Provide the (X, Y) coordinate of the cell's center where the given text is located.  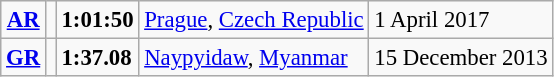
15 December 2013 (461, 58)
1:37.08 (98, 58)
Naypyidaw, Myanmar (254, 58)
Prague, Czech Republic (254, 20)
AR (24, 20)
1 April 2017 (461, 20)
1:01:50 (98, 20)
GR (24, 58)
